Capture the cell that displays the provided text and extract its [x, y] central coordinate. 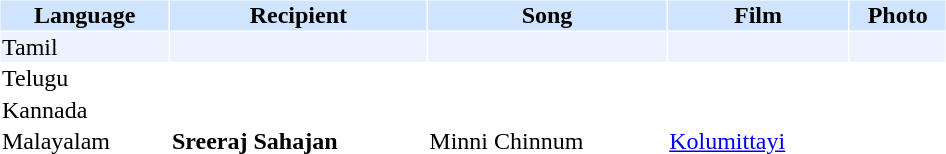
Kannada [84, 110]
Recipient [298, 15]
Film [758, 15]
Photo [898, 15]
Language [84, 15]
Tamil [84, 47]
Telugu [84, 79]
Song [547, 15]
